Pinpoint the cell where the given text exists, returning its (x, y) midpoint coordinate. 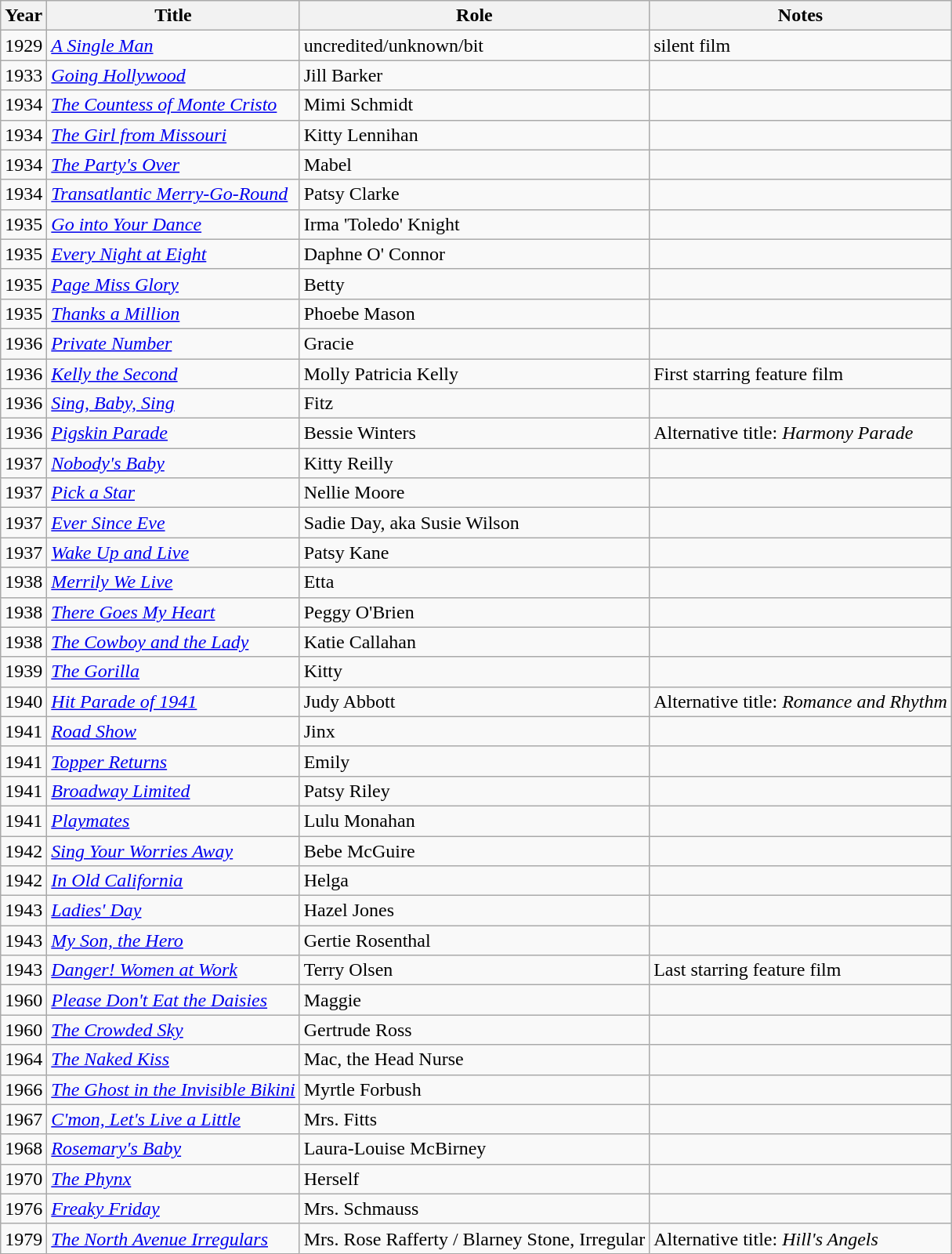
Nobody's Baby (173, 463)
Nellie Moore (475, 493)
Gertie Rosenthal (475, 940)
1966 (24, 1089)
1970 (24, 1179)
Freaky Friday (173, 1209)
My Son, the Hero (173, 940)
Rosemary's Baby (173, 1149)
silent film (801, 45)
Ladies' Day (173, 911)
Herself (475, 1179)
Mimi Schmidt (475, 105)
Bebe McGuire (475, 850)
Terry Olsen (475, 970)
Pick a Star (173, 493)
Danger! Women at Work (173, 970)
The Phynx (173, 1179)
Daphne O' Connor (475, 254)
Mac, the Head Nurse (475, 1060)
Molly Patricia Kelly (475, 374)
Role (475, 16)
Gertrude Ross (475, 1030)
Ever Since Eve (173, 523)
1968 (24, 1149)
In Old California (173, 881)
Maggie (475, 1000)
Alternative title: Harmony Parade (801, 433)
Playmates (173, 821)
Fitz (475, 404)
Emily (475, 761)
Laura-Louise McBirney (475, 1149)
Mrs. Rose Rafferty / Blarney Stone, Irregular (475, 1238)
Kelly the Second (173, 374)
1967 (24, 1119)
Title (173, 16)
Transatlantic Merry-Go-Round (173, 194)
1940 (24, 701)
1933 (24, 75)
Mabel (475, 165)
The Gorilla (173, 672)
1964 (24, 1060)
The Crowded Sky (173, 1030)
The Ghost in the Invisible Bikini (173, 1089)
Bessie Winters (475, 433)
Road Show (173, 731)
1976 (24, 1209)
Private Number (173, 343)
The Girl from Missouri (173, 135)
1939 (24, 672)
Etta (475, 582)
Merrily We Live (173, 582)
Thanks a Million (173, 313)
There Goes My Heart (173, 612)
Patsy Kane (475, 553)
The Party's Over (173, 165)
1929 (24, 45)
Betty (475, 284)
Please Don't Eat the Daisies (173, 1000)
Katie Callahan (475, 642)
Gracie (475, 343)
Wake Up and Live (173, 553)
A Single Man (173, 45)
Jinx (475, 731)
Going Hollywood (173, 75)
Patsy Clarke (475, 194)
Broadway Limited (173, 791)
Alternative title: Hill's Angels (801, 1238)
The Naked Kiss (173, 1060)
The Countess of Monte Cristo (173, 105)
Peggy O'Brien (475, 612)
Page Miss Glory (173, 284)
Kitty (475, 672)
Go into Your Dance (173, 224)
Helga (475, 881)
Alternative title: Romance and Rhythm (801, 701)
Every Night at Eight (173, 254)
Pigskin Parade (173, 433)
First starring feature film (801, 374)
Judy Abbott (475, 701)
1979 (24, 1238)
Kitty Reilly (475, 463)
Mrs. Fitts (475, 1119)
The North Avenue Irregulars (173, 1238)
Myrtle Forbush (475, 1089)
Hit Parade of 1941 (173, 701)
Notes (801, 16)
Jill Barker (475, 75)
Patsy Riley (475, 791)
Kitty Lennihan (475, 135)
Sing, Baby, Sing (173, 404)
Sing Your Worries Away (173, 850)
Topper Returns (173, 761)
Phoebe Mason (475, 313)
Hazel Jones (475, 911)
Sadie Day, aka Susie Wilson (475, 523)
Year (24, 16)
The Cowboy and the Lady (173, 642)
Irma 'Toledo' Knight (475, 224)
Last starring feature film (801, 970)
Lulu Monahan (475, 821)
Mrs. Schmauss (475, 1209)
C'mon, Let's Live a Little (173, 1119)
uncredited/unknown/bit (475, 45)
